Capture the cell that displays the provided text and extract its (x, y) central coordinate. 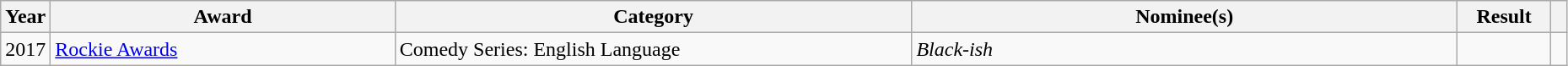
Black-ish (1184, 49)
Nominee(s) (1184, 17)
Rockie Awards (223, 49)
Year (25, 17)
Comedy Series: English Language (653, 49)
Award (223, 17)
Result (1503, 17)
Category (653, 17)
2017 (25, 49)
